Detect which cell encompasses the target text, then output its (x, y) center coordinate. 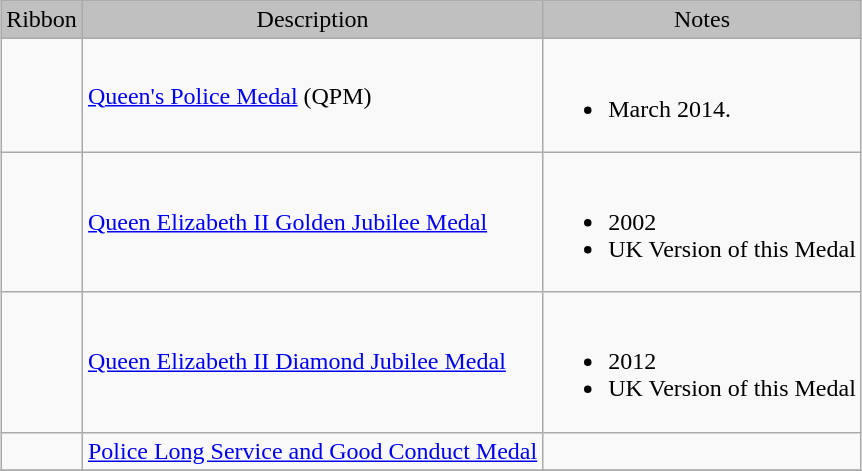
Queen Elizabeth II Golden Jubilee Medal (312, 222)
Description (312, 20)
Queen Elizabeth II Diamond Jubilee Medal (312, 362)
2012UK Version of this Medal (702, 362)
Ribbon (42, 20)
Police Long Service and Good Conduct Medal (312, 451)
Notes (702, 20)
2002UK Version of this Medal (702, 222)
Queen's Police Medal (QPM) (312, 96)
March 2014. (702, 96)
